Scan for the cell matching the given text and deliver its [X, Y] coordinate at center. 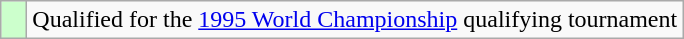
Qualified for the 1995 World Championship qualifying tournament [355, 20]
